For the text-containing cell, return its midpoint in [x, y] coordinate format. 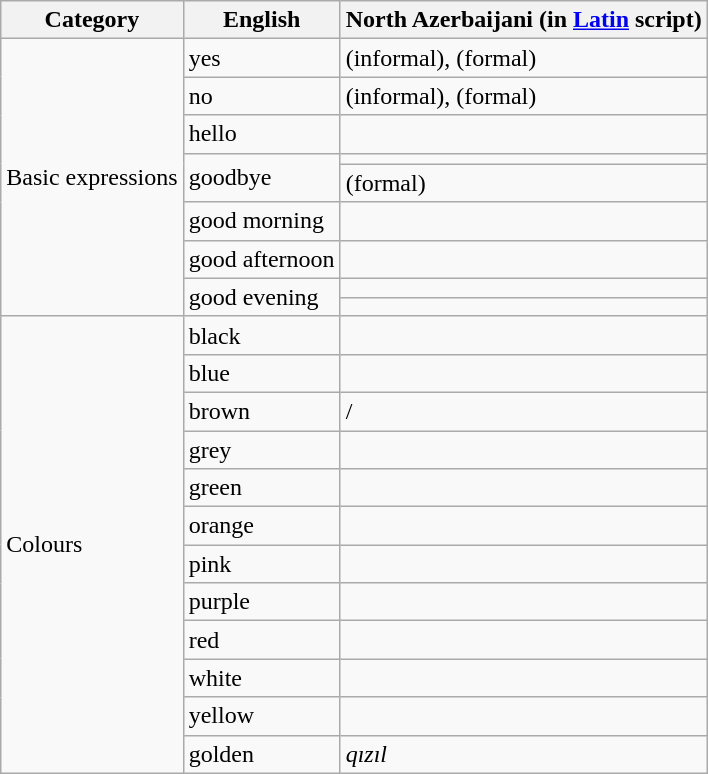
hello [262, 134]
purple [262, 602]
(formal) [524, 183]
orange [262, 526]
/ [524, 411]
green [262, 488]
Colours [92, 544]
black [262, 335]
English [262, 20]
North Azerbaijani (in Latin script) [524, 20]
yes [262, 58]
brown [262, 411]
no [262, 96]
grey [262, 449]
good evening [262, 297]
golden [262, 754]
pink [262, 564]
good morning [262, 221]
white [262, 678]
red [262, 640]
Basic expressions [92, 178]
goodbye [262, 178]
yellow [262, 716]
blue [262, 373]
Category [92, 20]
qızıl [524, 754]
good afternoon [262, 259]
